From the cell containing the given text, extract its center point as [X, Y] coordinate. 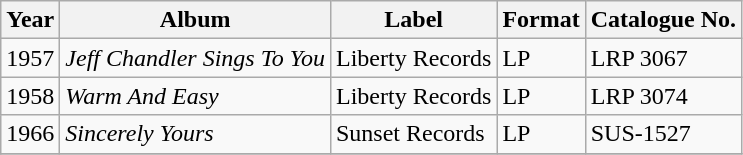
Year [30, 20]
Jeff Chandler Sings To You [196, 58]
Catalogue No. [663, 20]
Album [196, 20]
SUS-1527 [663, 134]
Sunset Records [413, 134]
LRP 3067 [663, 58]
Format [541, 20]
Sincerely Yours [196, 134]
1957 [30, 58]
1958 [30, 96]
1966 [30, 134]
Warm And Easy [196, 96]
LRP 3074 [663, 96]
Label [413, 20]
